Return (X, Y) of the center of cell containing provided text 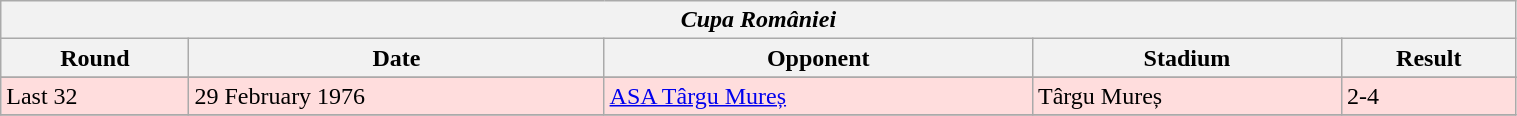
Cupa României (758, 20)
Opponent (818, 58)
ASA Târgu Mureș (818, 96)
29 February 1976 (396, 96)
2-4 (1428, 96)
Result (1428, 58)
Târgu Mureș (1186, 96)
Date (396, 58)
Round (95, 58)
Last 32 (95, 96)
Stadium (1186, 58)
